Search for the cell housing the specified text and yield its (x, y) center coordinate. 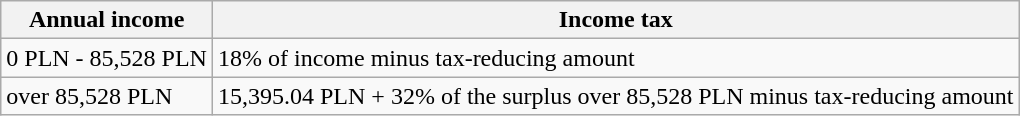
over 85,528 PLN (107, 96)
15,395.04 PLN + 32% of the surplus over 85,528 PLN minus tax-reducing amount (616, 96)
18% of income minus tax-reducing amount (616, 58)
Annual income (107, 20)
Income tax (616, 20)
0 PLN - 85,528 PLN (107, 58)
